Pinpoint the cell where the given text exists, returning its [x, y] midpoint coordinate. 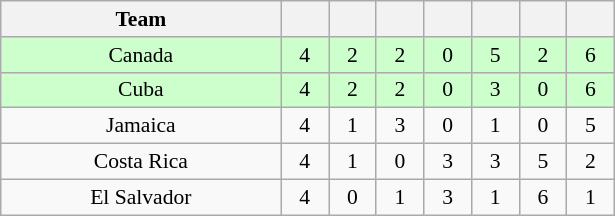
Canada [141, 55]
Jamaica [141, 126]
Cuba [141, 90]
Team [141, 19]
Costa Rica [141, 162]
El Salvador [141, 197]
